Detect which cell encompasses the target text, then output its [x, y] center coordinate. 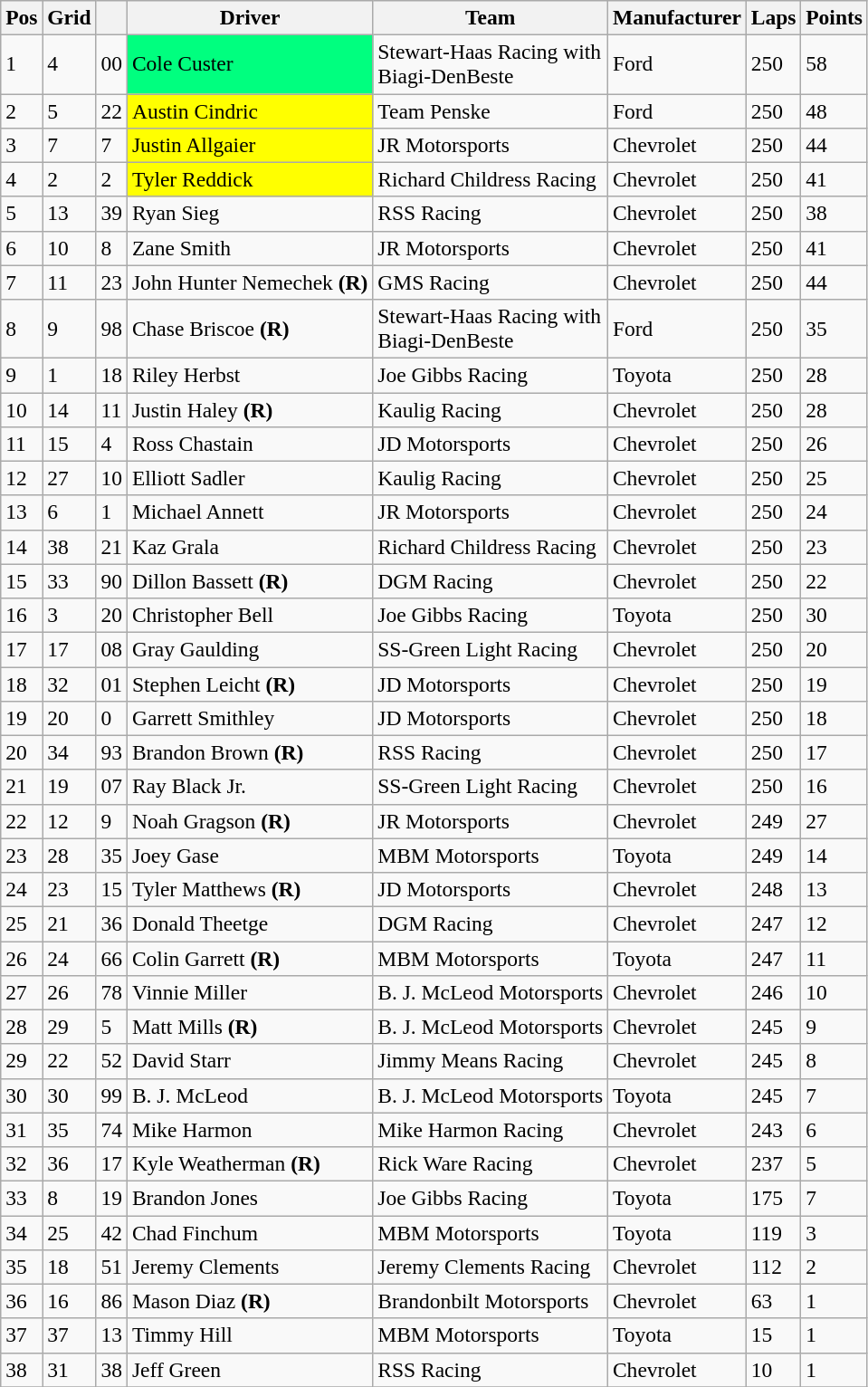
David Starr [250, 1061]
01 [111, 684]
93 [111, 752]
Brandon Brown (R) [250, 752]
07 [111, 787]
119 [773, 1232]
112 [773, 1267]
0 [111, 718]
52 [111, 1061]
74 [111, 1130]
Team [491, 17]
00 [111, 63]
B. J. McLeod [250, 1095]
Ross Chastain [250, 444]
Cole Custer [250, 63]
Garrett Smithley [250, 718]
Kaz Grala [250, 547]
Points [835, 17]
248 [773, 889]
58 [835, 63]
Riley Herbst [250, 375]
66 [111, 958]
86 [111, 1301]
Donald Theetge [250, 923]
175 [773, 1198]
Christopher Bell [250, 615]
Vinnie Miller [250, 992]
99 [111, 1095]
Chad Finchum [250, 1232]
39 [111, 214]
Matt Mills (R) [250, 1027]
Justin Allgaier [250, 145]
Brandon Jones [250, 1198]
Jeff Green [250, 1370]
237 [773, 1163]
Colin Garrett (R) [250, 958]
243 [773, 1130]
Noah Gragson (R) [250, 821]
42 [111, 1232]
John Hunter Nemechek (R) [250, 282]
Ryan Sieg [250, 214]
Tyler Reddick [250, 179]
Jeremy Clements Racing [491, 1267]
Pos [22, 17]
Zane Smith [250, 248]
Laps [773, 17]
51 [111, 1267]
98 [111, 328]
Jimmy Means Racing [491, 1061]
90 [111, 581]
Mason Diaz (R) [250, 1301]
Mike Harmon Racing [491, 1130]
63 [773, 1301]
78 [111, 992]
48 [835, 110]
Michael Annett [250, 512]
Kyle Weatherman (R) [250, 1163]
246 [773, 992]
Manufacturer [677, 17]
Driver [250, 17]
Justin Haley (R) [250, 409]
Team Penske [491, 110]
Austin Cindric [250, 110]
Tyler Matthews (R) [250, 889]
Dillon Bassett (R) [250, 581]
Gray Gaulding [250, 649]
Chase Briscoe (R) [250, 328]
08 [111, 649]
Mike Harmon [250, 1130]
GMS Racing [491, 282]
Jeremy Clements [250, 1267]
Timmy Hill [250, 1335]
Ray Black Jr. [250, 787]
Elliott Sadler [250, 478]
Joey Gase [250, 856]
Brandonbilt Motorsports [491, 1301]
Stephen Leicht (R) [250, 684]
Grid [69, 17]
Rick Ware Racing [491, 1163]
